Detect which cell encompasses the target text, then output its (X, Y) center coordinate. 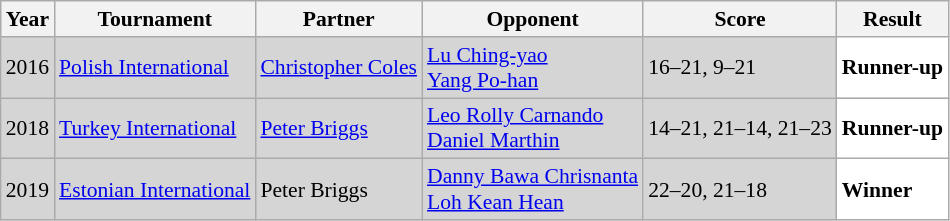
Lu Ching-yao Yang Po-han (532, 68)
Estonian International (154, 190)
16–21, 9–21 (740, 68)
Tournament (154, 19)
Christopher Coles (338, 68)
Winner (892, 190)
Leo Rolly Carnando Daniel Marthin (532, 128)
Polish International (154, 68)
Turkey International (154, 128)
Partner (338, 19)
Danny Bawa Chrisnanta Loh Kean Hean (532, 190)
Year (28, 19)
Result (892, 19)
2019 (28, 190)
Score (740, 19)
Opponent (532, 19)
14–21, 21–14, 21–23 (740, 128)
2018 (28, 128)
22–20, 21–18 (740, 190)
2016 (28, 68)
